Return the [X, Y] coordinate for the center point of the cell that contains the specified text.  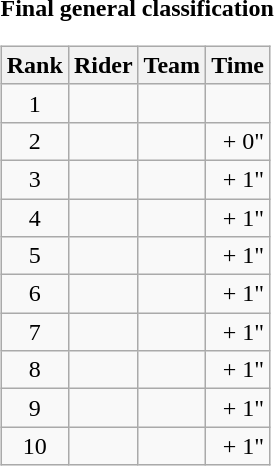
7 [34, 332]
8 [34, 370]
+ 0" [238, 141]
Time [238, 65]
6 [34, 294]
10 [34, 446]
2 [34, 141]
9 [34, 408]
Team [172, 65]
Rank [34, 65]
1 [34, 103]
Rider [103, 65]
3 [34, 179]
5 [34, 256]
4 [34, 217]
